Pinpoint the cell where the given text exists, returning its [X, Y] midpoint coordinate. 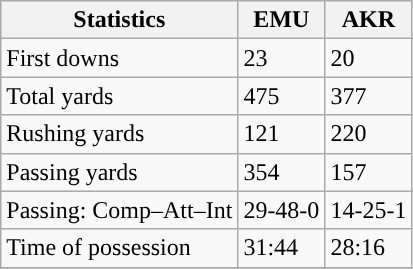
475 [282, 96]
20 [368, 58]
First downs [120, 58]
29-48-0 [282, 210]
23 [282, 58]
377 [368, 96]
Rushing yards [120, 134]
AKR [368, 20]
EMU [282, 20]
14-25-1 [368, 210]
Passing yards [120, 172]
354 [282, 172]
Total yards [120, 96]
121 [282, 134]
Passing: Comp–Att–Int [120, 210]
Time of possession [120, 248]
157 [368, 172]
220 [368, 134]
Statistics [120, 20]
28:16 [368, 248]
31:44 [282, 248]
